Locate the cell with the specified text and output its (x, y) center coordinate. 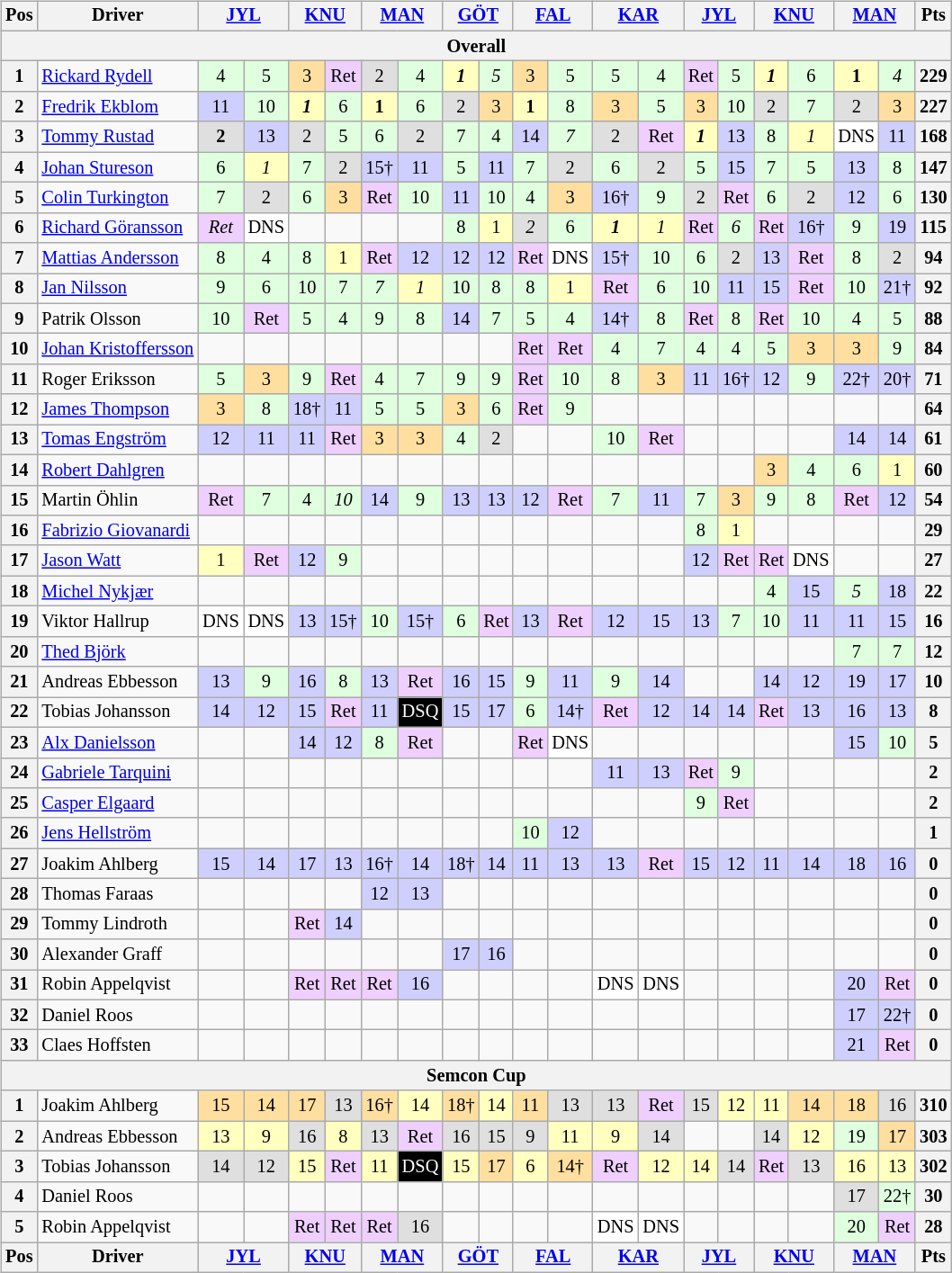
25 (19, 803)
115 (933, 228)
32 (19, 1015)
Patrik Olsson (117, 318)
Thomas Faraas (117, 894)
61 (933, 440)
130 (933, 198)
Semcon Cup (476, 1076)
Fabrizio Giovanardi (117, 531)
168 (933, 137)
33 (19, 1045)
Michel Nykjær (117, 591)
Tommy Lindroth (117, 924)
26 (19, 833)
71 (933, 380)
Claes Hoffsten (117, 1045)
Robert Dahlgren (117, 470)
310 (933, 1106)
31 (19, 985)
60 (933, 470)
147 (933, 167)
Mattias Andersson (117, 258)
Jason Watt (117, 560)
Casper Elgaard (117, 803)
Roger Eriksson (117, 380)
Alexander Graff (117, 955)
Martin Öhlin (117, 500)
54 (933, 500)
88 (933, 318)
Overall (476, 46)
James Thompson (117, 409)
20† (897, 380)
94 (933, 258)
303 (933, 1136)
92 (933, 289)
Viktor Hallrup (117, 622)
84 (933, 349)
Fredrik Ekblom (117, 107)
Richard Göransson (117, 228)
Tommy Rustad (117, 137)
23 (19, 742)
64 (933, 409)
Gabriele Tarquini (117, 773)
Johan Kristoffersson (117, 349)
Johan Stureson (117, 167)
229 (933, 76)
Colin Turkington (117, 198)
302 (933, 1167)
227 (933, 107)
Jan Nilsson (117, 289)
Thed Björk (117, 651)
Rickard Rydell (117, 76)
21† (897, 289)
Jens Hellström (117, 833)
Tomas Engström (117, 440)
Alx Danielsson (117, 742)
24 (19, 773)
